Extract the [x, y] coordinate from the center of the cell holding the provided text.  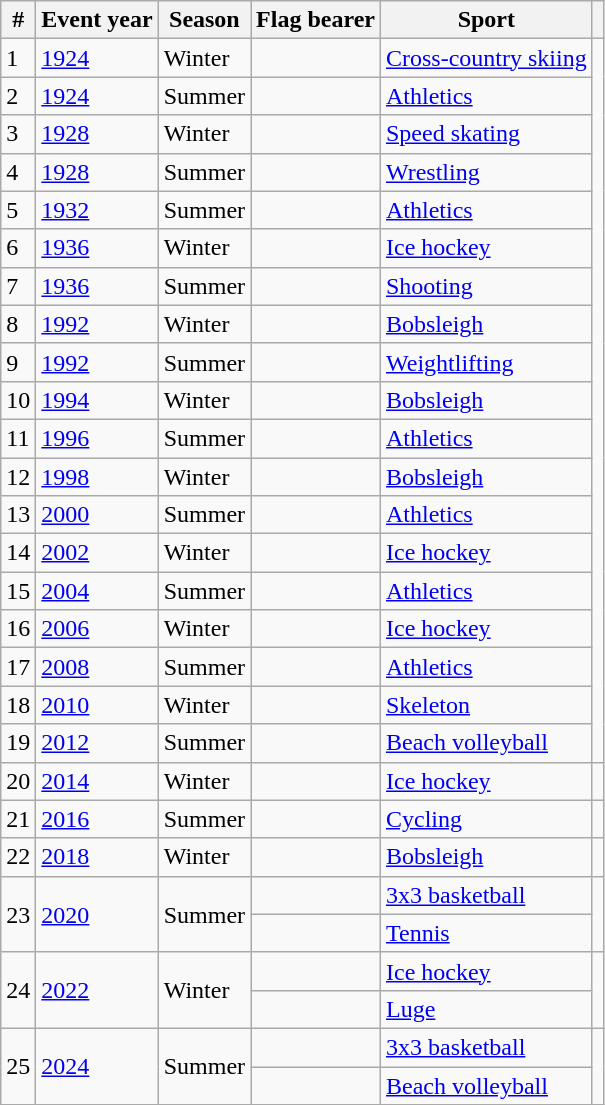
11 [18, 438]
# [18, 20]
1 [18, 58]
10 [18, 400]
2006 [97, 629]
9 [18, 362]
23 [18, 914]
18 [18, 705]
2012 [97, 743]
1998 [97, 477]
Wrestling [486, 172]
24 [18, 990]
Weightlifting [486, 362]
12 [18, 477]
19 [18, 743]
5 [18, 210]
20 [18, 781]
17 [18, 667]
Cross-country skiing [486, 58]
2008 [97, 667]
Luge [486, 1009]
6 [18, 248]
7 [18, 286]
25 [18, 1066]
2014 [97, 781]
2018 [97, 857]
13 [18, 515]
Event year [97, 20]
14 [18, 553]
15 [18, 591]
Sport [486, 20]
1932 [97, 210]
Flag bearer [316, 20]
2020 [97, 914]
Skeleton [486, 705]
Shooting [486, 286]
2016 [97, 819]
Speed skating [486, 134]
Cycling [486, 819]
2002 [97, 553]
22 [18, 857]
2004 [97, 591]
1996 [97, 438]
4 [18, 172]
8 [18, 324]
2022 [97, 990]
Season [204, 20]
16 [18, 629]
21 [18, 819]
2010 [97, 705]
2 [18, 96]
1994 [97, 400]
2000 [97, 515]
2024 [97, 1066]
3 [18, 134]
Tennis [486, 933]
